Output the [x, y] coordinate of the center of the cell containing the given text.  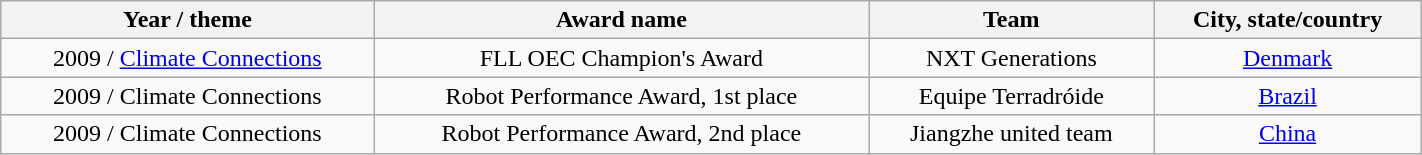
NXT Generations [1012, 58]
Brazil [1288, 96]
Year / theme [188, 20]
Team [1012, 20]
FLL OEC Champion's Award [622, 58]
China [1288, 134]
Robot Performance Award, 1st place [622, 96]
City, state/country [1288, 20]
Award name [622, 20]
Jiangzhe united team [1012, 134]
Denmark [1288, 58]
Robot Performance Award, 2nd place [622, 134]
Equipe Terradróide [1012, 96]
